Scan for the cell matching the given text and deliver its [x, y] coordinate at center. 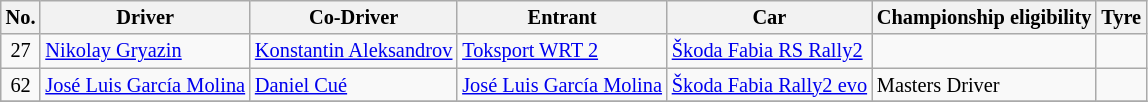
Entrant [562, 17]
Konstantin Aleksandrov [354, 51]
62 [21, 85]
Daniel Cué [354, 85]
Co-Driver [354, 17]
Championship eligibility [984, 17]
Tyre [1121, 17]
Toksport WRT 2 [562, 51]
27 [21, 51]
Škoda Fabia Rally2 evo [770, 85]
Driver [145, 17]
Masters Driver [984, 85]
Nikolay Gryazin [145, 51]
No. [21, 17]
Car [770, 17]
Škoda Fabia RS Rally2 [770, 51]
